Find where the given text appears and provide that cell's center as [X, Y] coordinate. 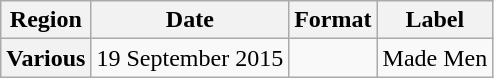
Region [46, 20]
19 September 2015 [190, 58]
Made Men [435, 58]
Label [435, 20]
Format [333, 20]
Various [46, 58]
Date [190, 20]
